Identify which cell holds the provided text, then report its [X, Y] central coordinate. 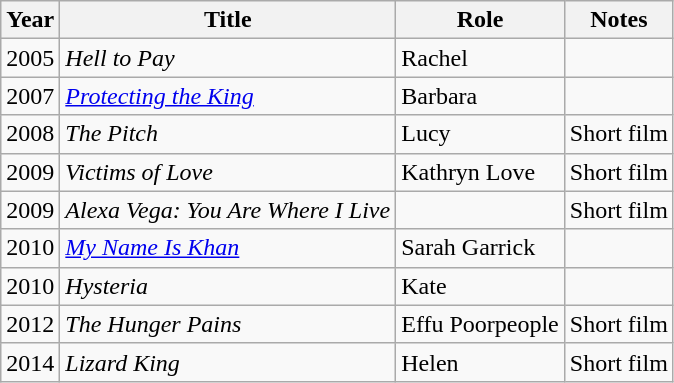
My Name Is Khan [228, 248]
Lizard King [228, 362]
Barbara [480, 96]
Protecting the King [228, 96]
2012 [30, 324]
2007 [30, 96]
Victims of Love [228, 172]
Effu Poorpeople [480, 324]
2008 [30, 134]
Year [30, 20]
Title [228, 20]
Kathryn Love [480, 172]
The Hunger Pains [228, 324]
Kate [480, 286]
2014 [30, 362]
Hysteria [228, 286]
Helen [480, 362]
2005 [30, 58]
Alexa Vega: You Are Where I Live [228, 210]
Sarah Garrick [480, 248]
Hell to Pay [228, 58]
Lucy [480, 134]
The Pitch [228, 134]
Notes [618, 20]
Role [480, 20]
Rachel [480, 58]
